From the cell containing the given text, extract its center point as (X, Y) coordinate. 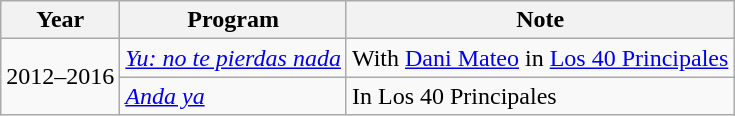
Note (540, 20)
In Los 40 Principales (540, 96)
2012–2016 (60, 77)
Yu: no te pierdas nada (234, 58)
Year (60, 20)
Program (234, 20)
With Dani Mateo in Los 40 Principales (540, 58)
Anda ya (234, 96)
